Output the [x, y] coordinate of the center of the cell containing the given text.  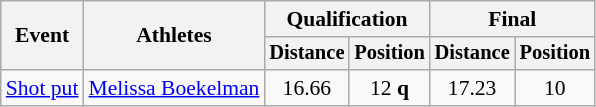
Melissa Boekelman [174, 88]
17.23 [472, 88]
Qualification [346, 19]
16.66 [306, 88]
Event [42, 36]
Athletes [174, 36]
12 q [389, 88]
Shot put [42, 88]
10 [555, 88]
Final [512, 19]
